Provide the (X, Y) coordinate of the cell's center where the given text is located.  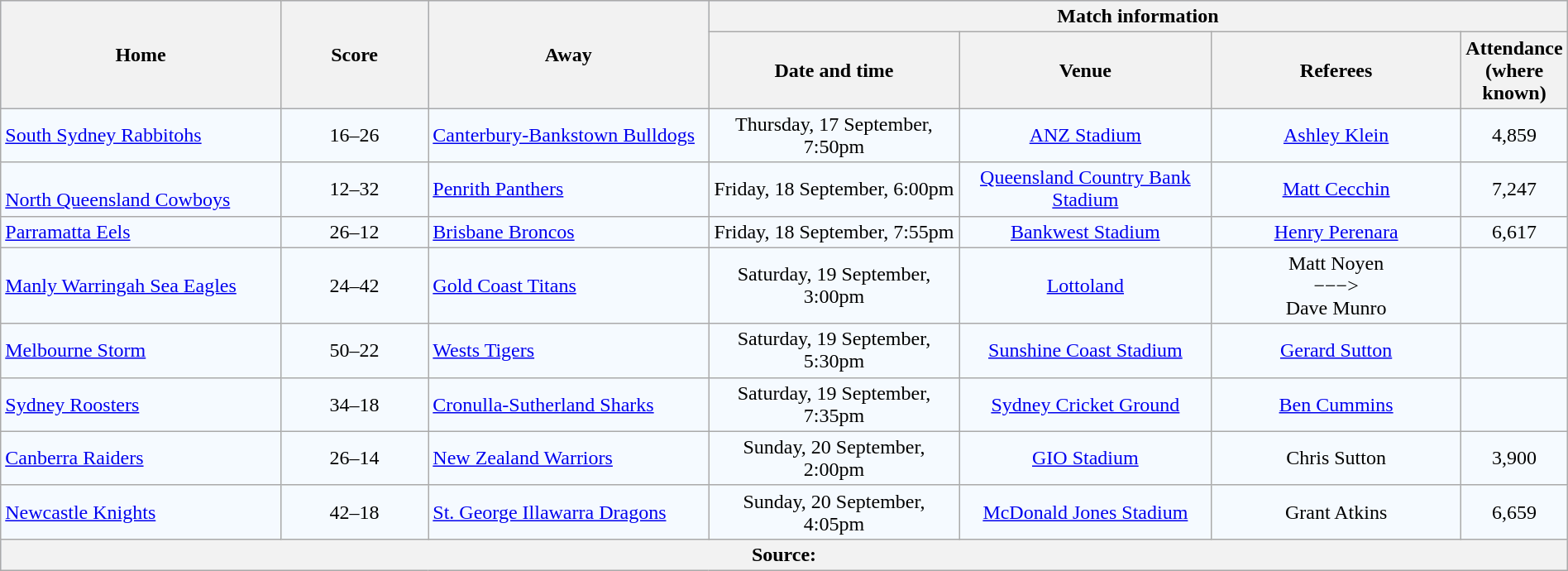
Melbourne Storm (141, 351)
Wests Tigers (569, 351)
Home (141, 55)
Date and time (834, 70)
Saturday, 19 September, 7:35pm (834, 404)
Match information (1138, 17)
50–22 (354, 351)
Sydney Cricket Ground (1085, 404)
Penrith Panthers (569, 189)
Attendance(where known) (1514, 70)
Sunday, 20 September, 2:00pm (834, 458)
Queensland Country Bank Stadium (1085, 189)
Bankwest Stadium (1085, 232)
GIO Stadium (1085, 458)
ANZ Stadium (1085, 136)
Grant Atkins (1336, 511)
Referees (1336, 70)
Gerard Sutton (1336, 351)
12–32 (354, 189)
7,247 (1514, 189)
Chris Sutton (1336, 458)
Parramatta Eels (141, 232)
Manly Warringah Sea Eagles (141, 285)
Thursday, 17 September, 7:50pm (834, 136)
34–18 (354, 404)
Canberra Raiders (141, 458)
Saturday, 19 September, 5:30pm (834, 351)
Venue (1085, 70)
Sunshine Coast Stadium (1085, 351)
Newcastle Knights (141, 511)
Gold Coast Titans (569, 285)
3,900 (1514, 458)
Henry Perenara (1336, 232)
26–14 (354, 458)
Ben Cummins (1336, 404)
4,859 (1514, 136)
Friday, 18 September, 7:55pm (834, 232)
Matt Cecchin (1336, 189)
6,617 (1514, 232)
Lottoland (1085, 285)
42–18 (354, 511)
McDonald Jones Stadium (1085, 511)
Cronulla-Sutherland Sharks (569, 404)
New Zealand Warriors (569, 458)
6,659 (1514, 511)
Score (354, 55)
Canterbury-Bankstown Bulldogs (569, 136)
North Queensland Cowboys (141, 189)
26–12 (354, 232)
Brisbane Broncos (569, 232)
St. George Illawarra Dragons (569, 511)
Source: (784, 554)
Away (569, 55)
Saturday, 19 September, 3:00pm (834, 285)
16–26 (354, 136)
24–42 (354, 285)
Sunday, 20 September, 4:05pm (834, 511)
Ashley Klein (1336, 136)
Matt Noyen−−−>Dave Munro (1336, 285)
Sydney Roosters (141, 404)
Friday, 18 September, 6:00pm (834, 189)
South Sydney Rabbitohs (141, 136)
